Return (x, y) of the center of cell containing provided text 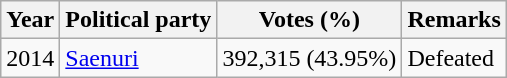
Remarks (454, 20)
Defeated (454, 58)
Political party (138, 20)
392,315 (43.95%) (310, 58)
2014 (30, 58)
Saenuri (138, 58)
Year (30, 20)
Votes (%) (310, 20)
